Determine the [x, y] coordinate at the center of the cell enclosing the given text.  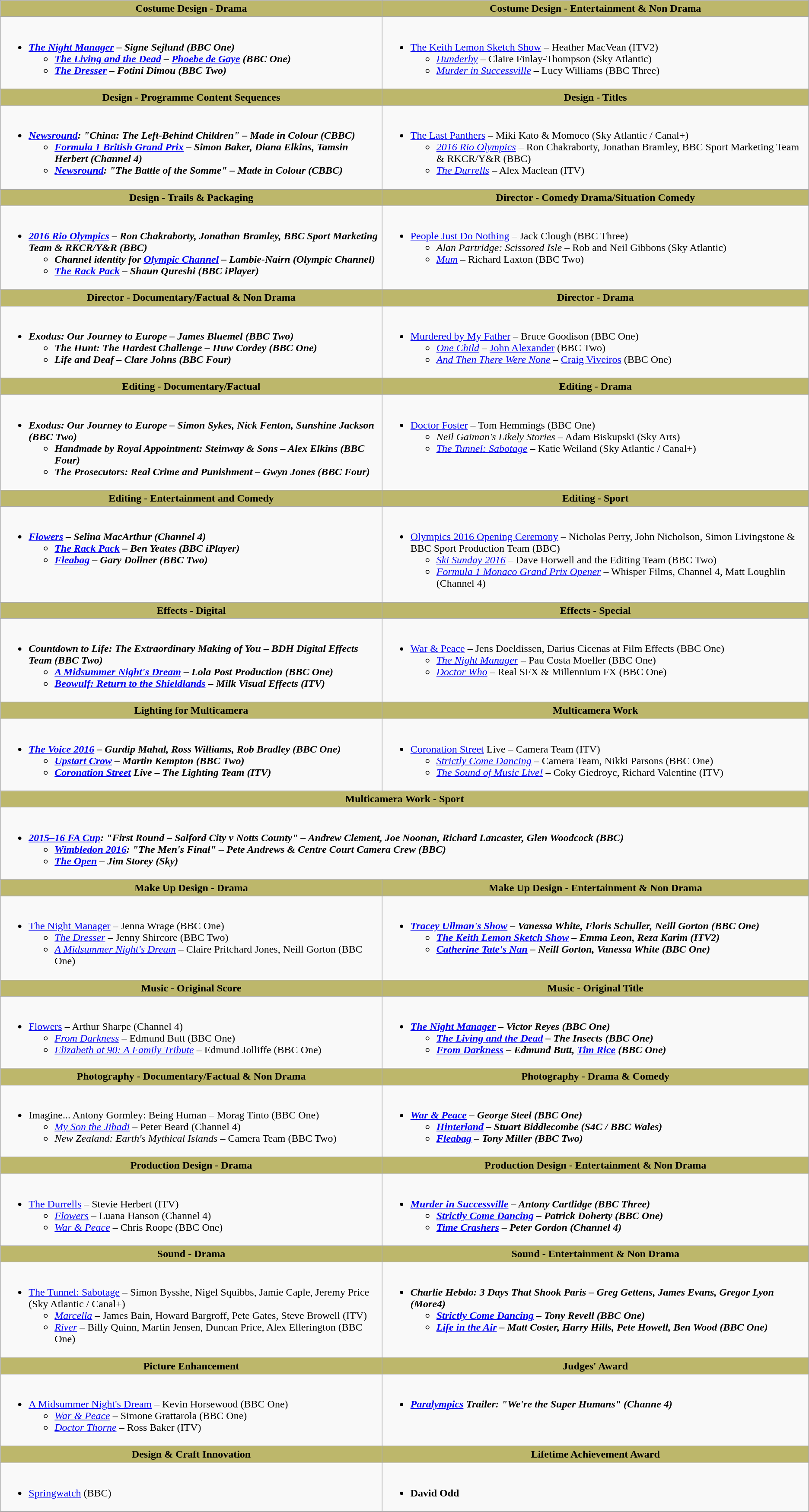
Director - Comedy Drama/Situation Comedy [596, 197]
Flowers – Arthur Sharpe (Channel 4)From Darkness – Edmund Butt (BBC One)Elizabeth at 90: A Family Tribute – Edmund Jolliffe (BBC One) [191, 1032]
Flowers – Selina MacArthur (Channel 4)The Rack Pack – Ben Yeates (BBC iPlayer)Fleabag – Gary Dollner (BBC Two) [191, 554]
Production Design - Drama [191, 1165]
A Midsummer Night's Dream – Kevin Horsewood (BBC One)War & Peace – Simone Grattarola (BBC One)Doctor Thorne – Ross Baker (ITV) [191, 1410]
David Odd [596, 1487]
Make Up Design - Entertainment & Non Drama [596, 888]
Director - Documentary/Factual & Non Drama [191, 298]
Director - Drama [596, 298]
Design - Trails & Packaging [191, 197]
Editing - Entertainment and Comedy [191, 498]
Exodus: Our Journey to Europe – James Bluemel (BBC Two)The Hunt: The Hardest Challenge – Huw Cordey (BBC One)Life and Deaf – Clare Johns (BBC Four) [191, 342]
Paralympics Trailer: "We're the Super Humans" (Channe 4) [596, 1410]
The Durrells – Stevie Herbert (ITV)Flowers – Luana Hanson (Channel 4)War & Peace – Chris Roope (BBC One) [191, 1210]
Murdered by My Father – Bruce Goodison (BBC One)One Child – John Alexander (BBC Two)And Then There Were None – Craig Viveiros (BBC One) [596, 342]
Multicamera Work [596, 711]
Design & Craft Innovation [191, 1455]
Murder in Successville – Antony Cartlidge (BBC Three)Strictly Come Dancing – Patrick Doherty (BBC One)Time Crashers – Peter Gordon (Channel 4) [596, 1210]
Music - Original Score [191, 988]
Sound - Entertainment & Non Drama [596, 1254]
People Just Do Nothing – Jack Clough (BBC Three)Alan Partridge: Scissored Isle – Rob and Neil Gibbons (Sky Atlantic)Mum – Richard Laxton (BBC Two) [596, 248]
Editing - Drama [596, 386]
Effects - Special [596, 610]
Picture Enhancement [191, 1366]
Make Up Design - Drama [191, 888]
Production Design - Entertainment & Non Drama [596, 1165]
Music - Original Title [596, 988]
Editing - Documentary/Factual [191, 386]
Multicamera Work - Sport [404, 799]
Costume Design - Drama [191, 9]
Lifetime Achievement Award [596, 1455]
Springwatch (BBC) [191, 1487]
Design - Programme Content Sequences [191, 97]
Lighting for Multicamera [191, 711]
Design - Titles [596, 97]
Photography - Drama & Comedy [596, 1077]
Effects - Digital [191, 610]
Sound - Drama [191, 1254]
Costume Design - Entertainment & Non Drama [596, 9]
Photography - Documentary/Factual & Non Drama [191, 1077]
The Night Manager – Victor Reyes (BBC One)The Living and the Dead – The Insects (BBC One)From Darkness – Edmund Butt, Tim Rice (BBC One) [596, 1032]
The Night Manager – Signe Sejlund (BBC One)The Living and the Dead – Phoebe de Gaye (BBC One)The Dresser – Fotini Dimou (BBC Two) [191, 53]
Judges' Award [596, 1366]
Editing - Sport [596, 498]
War & Peace – George Steel (BBC One)Hinterland – Stuart Biddlecombe (S4C / BBC Wales)Fleabag – Tony Miller (BBC Two) [596, 1121]
